Capture the cell that displays the provided text and extract its (x, y) central coordinate. 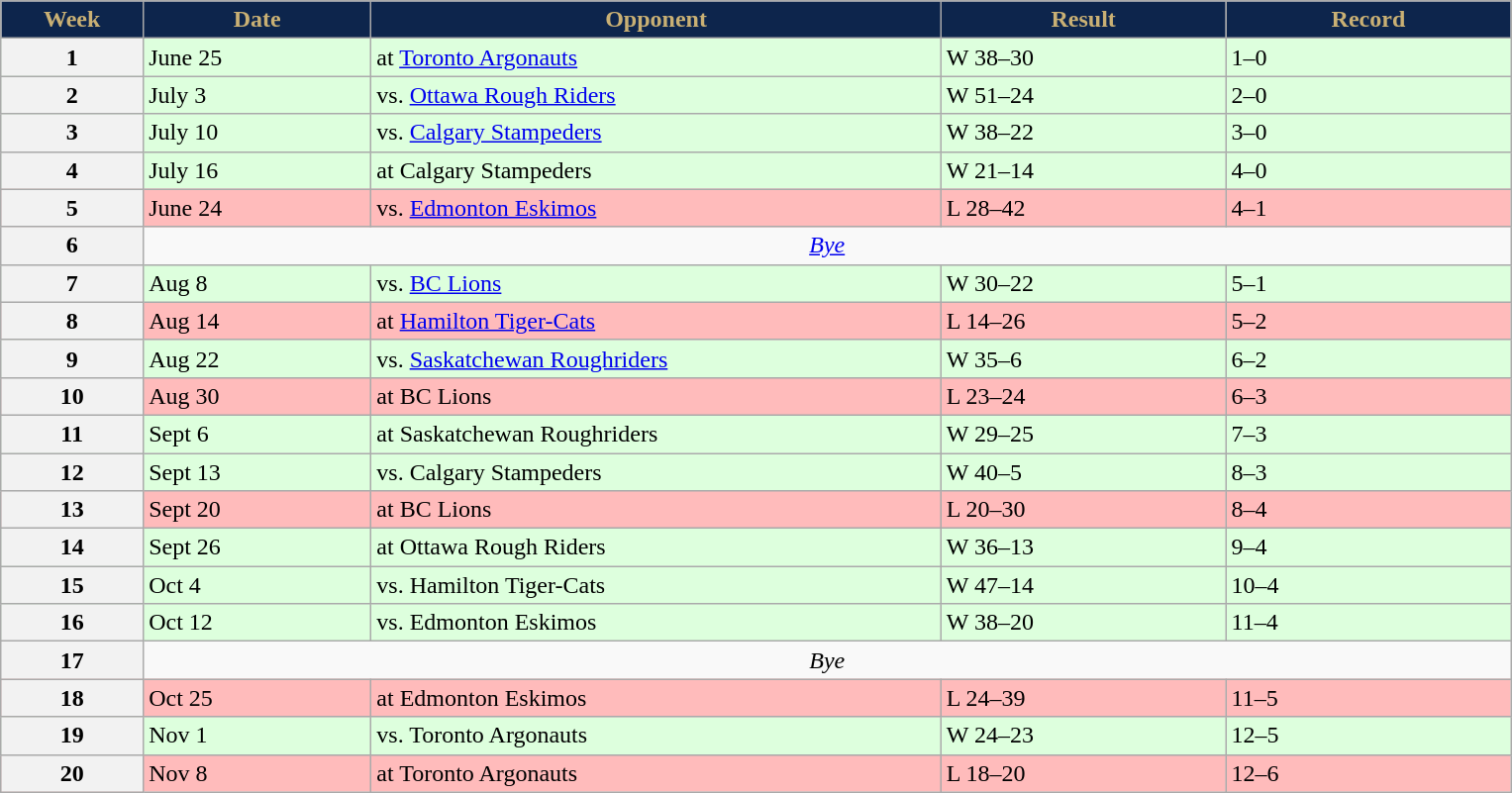
17 (72, 660)
8–3 (1368, 472)
16 (72, 623)
Aug 30 (257, 396)
11–4 (1368, 623)
12–6 (1368, 773)
Sept 26 (257, 547)
Result (1083, 20)
9 (72, 358)
at Calgary Stampeders (656, 170)
12–5 (1368, 736)
at Hamilton Tiger-Cats (656, 321)
L 20–30 (1083, 510)
L 18–20 (1083, 773)
vs. Saskatchewan Roughriders (656, 358)
4–1 (1368, 208)
15 (72, 585)
4–0 (1368, 170)
W 38–20 (1083, 623)
11 (72, 434)
12 (72, 472)
7 (72, 283)
Nov 8 (257, 773)
5–2 (1368, 321)
June 24 (257, 208)
L 24–39 (1083, 698)
20 (72, 773)
vs. Ottawa Rough Riders (656, 95)
W 35–6 (1083, 358)
at Saskatchewan Roughriders (656, 434)
19 (72, 736)
Week (72, 20)
13 (72, 510)
vs. Toronto Argonauts (656, 736)
11–5 (1368, 698)
W 36–13 (1083, 547)
10 (72, 396)
2–0 (1368, 95)
14 (72, 547)
1–0 (1368, 57)
July 3 (257, 95)
Aug 22 (257, 358)
W 51–24 (1083, 95)
W 40–5 (1083, 472)
7–3 (1368, 434)
L 23–24 (1083, 396)
Opponent (656, 20)
3 (72, 133)
July 10 (257, 133)
Sept 13 (257, 472)
Nov 1 (257, 736)
at Ottawa Rough Riders (656, 547)
8 (72, 321)
L 28–42 (1083, 208)
4 (72, 170)
W 38–22 (1083, 133)
18 (72, 698)
3–0 (1368, 133)
6–3 (1368, 396)
5–1 (1368, 283)
6 (72, 246)
W 21–14 (1083, 170)
6–2 (1368, 358)
W 29–25 (1083, 434)
Date (257, 20)
Oct 12 (257, 623)
July 16 (257, 170)
at Edmonton Eskimos (656, 698)
1 (72, 57)
Sept 20 (257, 510)
2 (72, 95)
W 30–22 (1083, 283)
W 47–14 (1083, 585)
Sept 6 (257, 434)
W 38–30 (1083, 57)
Oct 25 (257, 698)
8–4 (1368, 510)
9–4 (1368, 547)
June 25 (257, 57)
10–4 (1368, 585)
vs. BC Lions (656, 283)
Aug 8 (257, 283)
Record (1368, 20)
vs. Hamilton Tiger-Cats (656, 585)
Aug 14 (257, 321)
5 (72, 208)
W 24–23 (1083, 736)
L 14–26 (1083, 321)
Oct 4 (257, 585)
